Provide the (X, Y) coordinate of the cell's center where the given text is located.  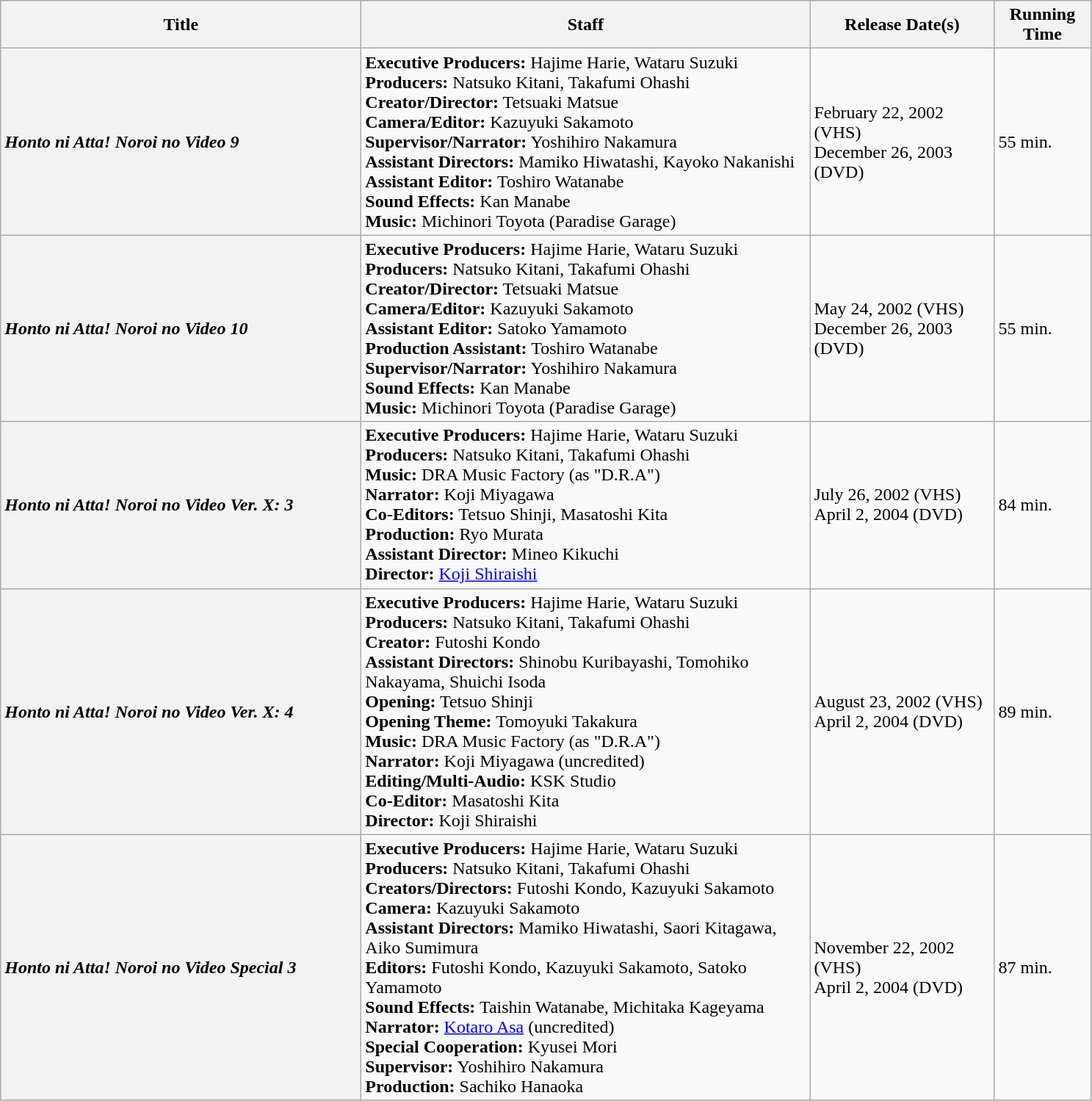
August 23, 2002 (VHS)April 2, 2004 (DVD) (902, 711)
Running Time (1043, 25)
87 min. (1043, 967)
89 min. (1043, 711)
Honto ni Atta! Noroi no Video Special 3 (181, 967)
Honto ni Atta! Noroi no Video 9 (181, 142)
Title (181, 25)
July 26, 2002 (VHS)April 2, 2004 (DVD) (902, 505)
Honto ni Atta! Noroi no Video 10 (181, 328)
May 24, 2002 (VHS)December 26, 2003 (DVD) (902, 328)
Honto ni Atta! Noroi no Video Ver. X: 3 (181, 505)
Release Date(s) (902, 25)
84 min. (1043, 505)
Staff (586, 25)
February 22, 2002 (VHS)December 26, 2003 (DVD) (902, 142)
Honto ni Atta! Noroi no Video Ver. X: 4 (181, 711)
November 22, 2002 (VHS)April 2, 2004 (DVD) (902, 967)
